Locate the cell with the specified text and output its [x, y] center coordinate. 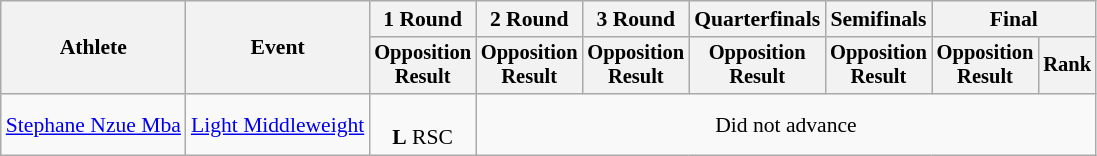
Stephane Nzue Mba [94, 124]
Light Middleweight [278, 124]
Quarterfinals [757, 19]
1 Round [422, 19]
Rank [1067, 66]
Final [1014, 19]
3 Round [636, 19]
Event [278, 48]
Athlete [94, 48]
Did not advance [786, 124]
2 Round [530, 19]
Semifinals [878, 19]
L RSC [422, 124]
